From the cell containing the given text, extract its center point as [X, Y] coordinate. 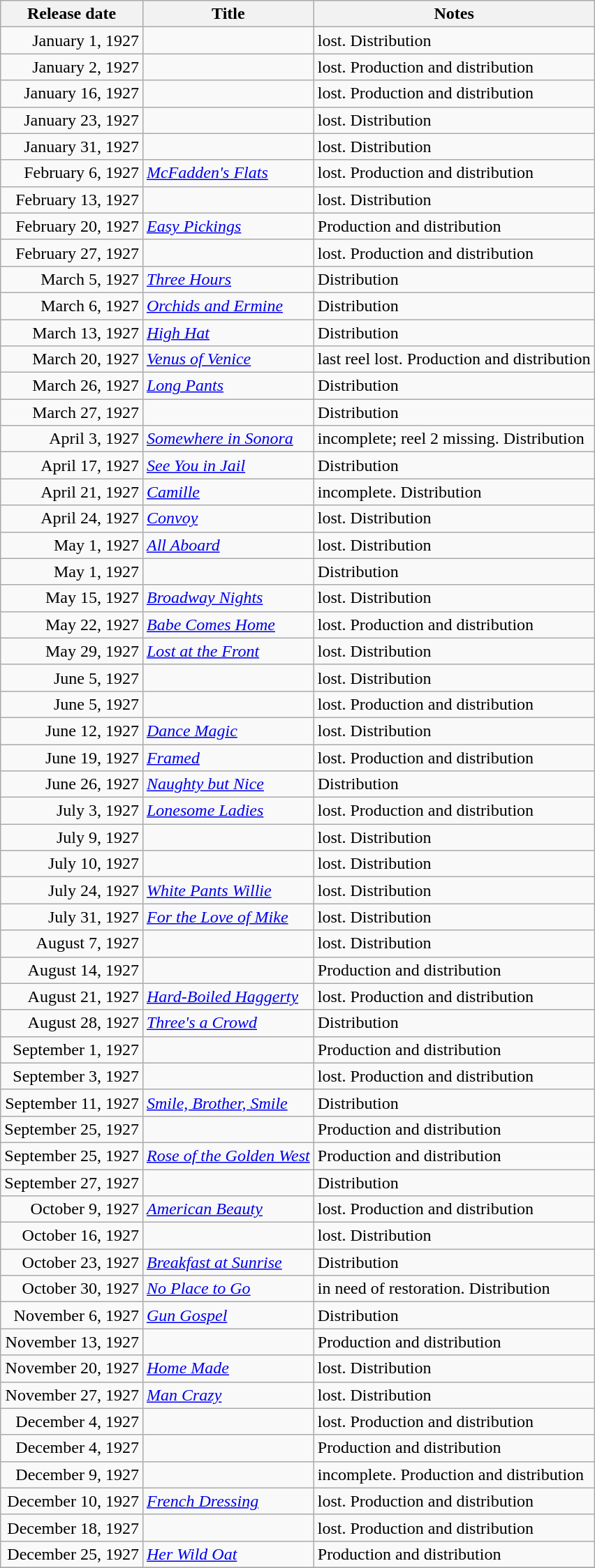
January 1, 1927 [72, 40]
April 24, 1927 [72, 518]
Orchids and Ermine [228, 306]
August 7, 1927 [72, 943]
Release date [72, 14]
Babe Comes Home [228, 625]
August 28, 1927 [72, 1023]
Three Hours [228, 279]
July 9, 1927 [72, 837]
September 27, 1927 [72, 1183]
March 20, 1927 [72, 359]
June 26, 1927 [72, 784]
October 16, 1927 [72, 1236]
January 31, 1927 [72, 147]
March 27, 1927 [72, 412]
November 13, 1927 [72, 1342]
See You in Jail [228, 465]
McFadden's Flats [228, 173]
February 6, 1927 [72, 173]
December 18, 1927 [72, 1528]
April 21, 1927 [72, 492]
July 24, 1927 [72, 890]
May 22, 1927 [72, 625]
January 16, 1927 [72, 94]
Framed [228, 757]
White Pants Willie [228, 890]
September 11, 1927 [72, 1103]
incomplete. Distribution [454, 492]
June 19, 1927 [72, 757]
American Beauty [228, 1209]
All Aboard [228, 545]
No Place to Go [228, 1289]
December 25, 1927 [72, 1554]
April 17, 1927 [72, 465]
Dance Magic [228, 731]
Breakfast at Sunrise [228, 1262]
Home Made [228, 1368]
For the Love of Mike [228, 917]
March 13, 1927 [72, 333]
July 3, 1927 [72, 811]
December 9, 1927 [72, 1474]
September 3, 1927 [72, 1076]
Easy Pickings [228, 226]
Camille [228, 492]
April 3, 1927 [72, 439]
March 26, 1927 [72, 386]
Gun Gospel [228, 1315]
Rose of the Golden West [228, 1156]
French Dressing [228, 1501]
August 21, 1927 [72, 996]
Smile, Brother, Smile [228, 1103]
January 2, 1927 [72, 67]
Title [228, 14]
June 12, 1927 [72, 731]
January 23, 1927 [72, 120]
Naughty but Nice [228, 784]
October 23, 1927 [72, 1262]
Notes [454, 14]
November 20, 1927 [72, 1368]
August 14, 1927 [72, 970]
July 10, 1927 [72, 864]
November 6, 1927 [72, 1315]
February 13, 1927 [72, 200]
Three's a Crowd [228, 1023]
Long Pants [228, 386]
Her Wild Oat [228, 1554]
in need of restoration. Distribution [454, 1289]
Man Crazy [228, 1395]
December 10, 1927 [72, 1501]
Venus of Venice [228, 359]
February 20, 1927 [72, 226]
October 30, 1927 [72, 1289]
September 1, 1927 [72, 1050]
High Hat [228, 333]
May 15, 1927 [72, 598]
Hard-Boiled Haggerty [228, 996]
March 5, 1927 [72, 279]
May 29, 1927 [72, 651]
Lonesome Ladies [228, 811]
March 6, 1927 [72, 306]
November 27, 1927 [72, 1395]
July 31, 1927 [72, 917]
incomplete; reel 2 missing. Distribution [454, 439]
incomplete. Production and distribution [454, 1474]
Convoy [228, 518]
Somewhere in Sonora [228, 439]
last reel lost. Production and distribution [454, 359]
February 27, 1927 [72, 253]
Broadway Nights [228, 598]
Lost at the Front [228, 651]
October 9, 1927 [72, 1209]
